From the cell containing the given text, extract its center point as [X, Y] coordinate. 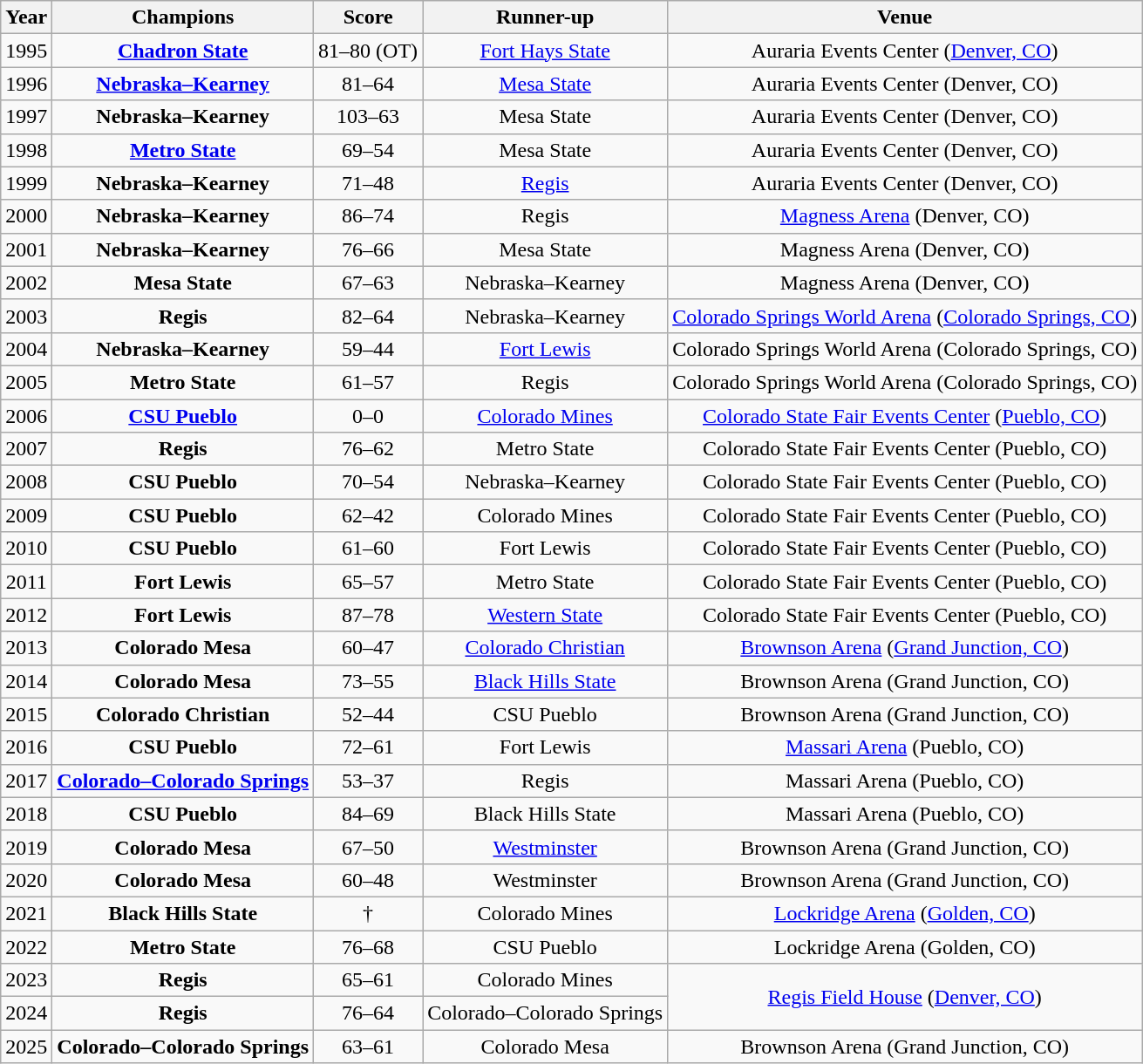
52–44 [368, 714]
2003 [26, 316]
2009 [26, 515]
2014 [26, 681]
73–55 [368, 681]
2002 [26, 283]
2023 [26, 980]
1996 [26, 84]
67–50 [368, 847]
61–57 [368, 382]
2017 [26, 781]
Venue [905, 17]
Regis Field House (Denver, CO) [905, 997]
60–48 [368, 880]
72–61 [368, 747]
2004 [26, 349]
1999 [26, 183]
Chadron State [183, 51]
† [368, 913]
0–0 [368, 416]
1997 [26, 117]
2018 [26, 814]
87–78 [368, 615]
59–44 [368, 349]
2025 [26, 1047]
2012 [26, 615]
2000 [26, 216]
61–60 [368, 549]
Year [26, 17]
84–69 [368, 814]
81–64 [368, 84]
76–64 [368, 1013]
67–63 [368, 283]
1998 [26, 150]
2019 [26, 847]
82–64 [368, 316]
2016 [26, 747]
Champions [183, 17]
2001 [26, 249]
76–66 [368, 249]
60–47 [368, 648]
2011 [26, 582]
81–80 (OT) [368, 51]
Runner-up [546, 17]
2010 [26, 549]
Score [368, 17]
1995 [26, 51]
2015 [26, 714]
2021 [26, 913]
65–57 [368, 582]
Western State [546, 615]
76–68 [368, 946]
86–74 [368, 216]
2008 [26, 482]
2020 [26, 880]
71–48 [368, 183]
2013 [26, 648]
65–61 [368, 980]
53–37 [368, 781]
76–62 [368, 449]
2006 [26, 416]
2024 [26, 1013]
2005 [26, 382]
70–54 [368, 482]
2007 [26, 449]
2022 [26, 946]
69–54 [368, 150]
Fort Hays State [546, 51]
63–61 [368, 1047]
103–63 [368, 117]
62–42 [368, 515]
